Return (x, y) of the center of cell containing provided text 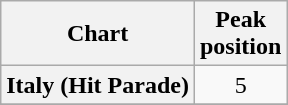
5 (240, 85)
Italy (Hit Parade) (98, 85)
Peakposition (240, 34)
Chart (98, 34)
